For the text-containing cell, return its midpoint in (X, Y) coordinate format. 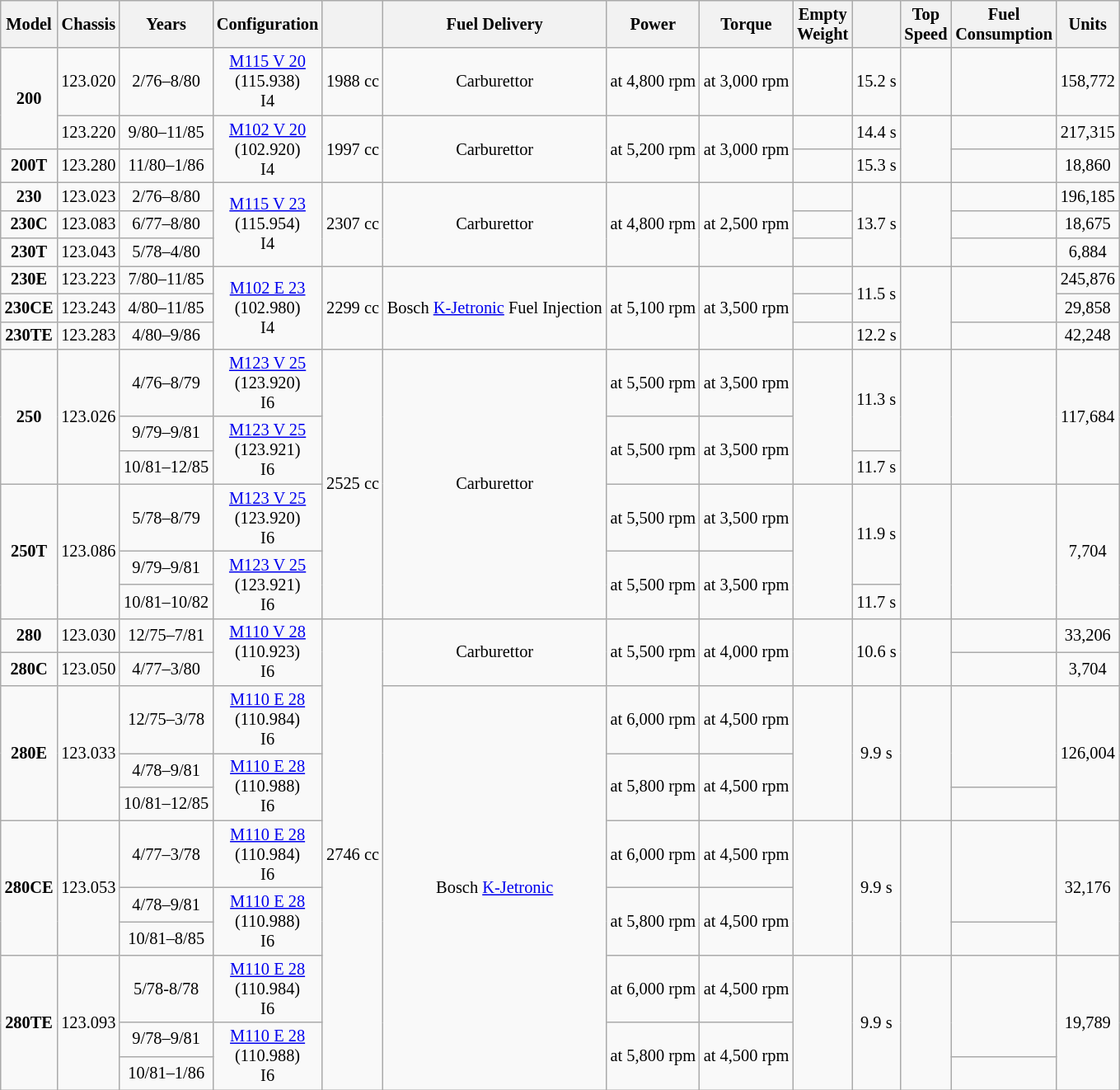
280CE (30, 887)
280C (30, 670)
15.3 s (876, 165)
2299 cc (353, 307)
117,684 (1088, 416)
11.3 s (876, 399)
123.023 (88, 196)
250 (30, 416)
123.030 (88, 635)
123.223 (88, 280)
10/81–10/82 (166, 602)
1997 cc (353, 149)
4/80–11/85 (166, 308)
230 (30, 196)
123.083 (88, 224)
123.220 (88, 132)
5/78–8/79 (166, 518)
9/80–11/85 (166, 132)
123.050 (88, 670)
12/75–3/78 (166, 720)
18,675 (1088, 224)
M102 E 23(102.980)I4 (267, 307)
at 5,100 rpm (653, 307)
200T (30, 165)
9/78–9/81 (166, 1039)
19,789 (1088, 1022)
280 (30, 635)
123.043 (88, 252)
4/80–9/86 (166, 336)
1988 cc (353, 82)
Years (166, 24)
7,704 (1088, 551)
2525 cc (353, 483)
33,206 (1088, 635)
at 5,200 rpm (653, 149)
18,860 (1088, 165)
Units (1088, 24)
42,248 (1088, 336)
11.5 s (876, 294)
280E (30, 754)
TopSpeed (926, 24)
230T (30, 252)
123.093 (88, 1022)
M102 V 20(102.920)I4 (267, 149)
Bosch K-Jetronic Fuel Injection (494, 307)
123.026 (88, 416)
12/75–7/81 (166, 635)
4/76–8/79 (166, 383)
12.2 s (876, 336)
123.020 (88, 82)
123.033 (88, 754)
6/77–8/80 (166, 224)
4/77–3/78 (166, 854)
123.053 (88, 887)
230TE (30, 336)
2746 cc (353, 854)
123.280 (88, 165)
196,185 (1088, 196)
10/81–1/86 (166, 1074)
230CE (30, 308)
230E (30, 280)
123.243 (88, 308)
123.283 (88, 336)
at 2,500 rpm (747, 224)
Model (30, 24)
EmptyWeight (822, 24)
217,315 (1088, 132)
Configuration (267, 24)
245,876 (1088, 280)
10/81–8/85 (166, 938)
123.086 (88, 551)
13.7 s (876, 224)
M110 V 28(110.923)I6 (267, 652)
Fuel Delivery (494, 24)
200 (30, 98)
32,176 (1088, 887)
230C (30, 224)
4/77–3/80 (166, 670)
280TE (30, 1022)
11.9 s (876, 534)
10.6 s (876, 652)
Chassis (88, 24)
M115 V 20(115.938)I4 (267, 82)
158,772 (1088, 82)
15.2 s (876, 82)
250T (30, 551)
3,704 (1088, 670)
Torque (747, 24)
Bosch K-Jetronic (494, 888)
126,004 (1088, 754)
5/78–4/80 (166, 252)
at 4,000 rpm (747, 652)
29,858 (1088, 308)
2307 cc (353, 224)
14.4 s (876, 132)
FuelConsumption (1004, 24)
M115 V 23(115.954)I4 (267, 224)
Power (653, 24)
11/80–1/86 (166, 165)
7/80–11/85 (166, 280)
5/78-8/78 (166, 989)
6,884 (1088, 252)
